Capture the cell that displays the provided text and extract its [x, y] central coordinate. 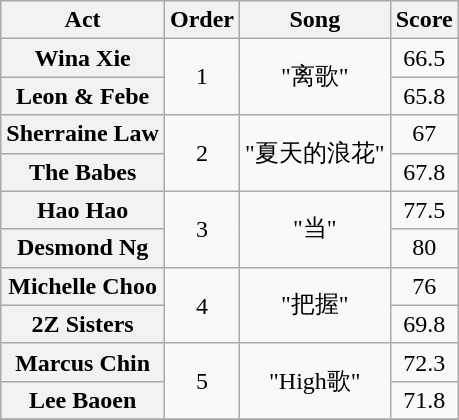
65.8 [424, 96]
Song [316, 20]
4 [202, 305]
2 [202, 153]
66.5 [424, 58]
Lee Baoen [83, 400]
Wina Xie [83, 58]
Act [83, 20]
76 [424, 286]
Order [202, 20]
5 [202, 381]
Score [424, 20]
"把握" [316, 305]
Leon & Febe [83, 96]
The Babes [83, 172]
Marcus Chin [83, 362]
69.8 [424, 324]
"当" [316, 229]
Desmond Ng [83, 248]
Sherraine Law [83, 134]
71.8 [424, 400]
77.5 [424, 210]
2Z Sisters [83, 324]
72.3 [424, 362]
Hao Hao [83, 210]
1 [202, 77]
"离歌" [316, 77]
67 [424, 134]
3 [202, 229]
Michelle Choo [83, 286]
"High歌" [316, 381]
67.8 [424, 172]
"夏天的浪花" [316, 153]
80 [424, 248]
